Pinpoint the cell where the given text exists, returning its [X, Y] midpoint coordinate. 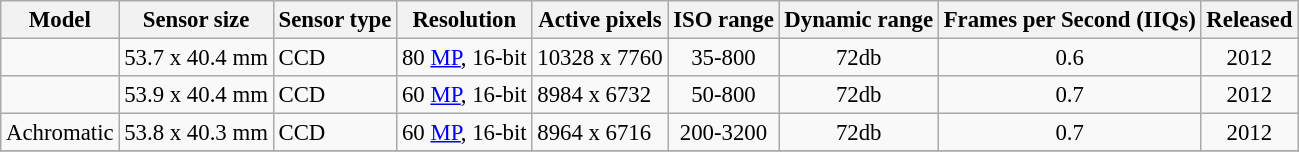
80 MP, 16-bit [464, 58]
Active pixels [600, 20]
Model [60, 20]
Sensor type [334, 20]
Released [1250, 20]
ISO range [724, 20]
Resolution [464, 20]
Dynamic range [858, 20]
Frames per Second (IIQs) [1070, 20]
35-800 [724, 58]
50-800 [724, 95]
8964 x 6716 [600, 133]
Sensor size [196, 20]
53.9 x 40.4 mm [196, 95]
53.8 x 40.3 mm [196, 133]
200-3200 [724, 133]
10328 x 7760 [600, 58]
53.7 x 40.4 mm [196, 58]
0.6 [1070, 58]
Achromatic [60, 133]
8984 x 6732 [600, 95]
